Locate the cell with the specified text and output its [X, Y] center coordinate. 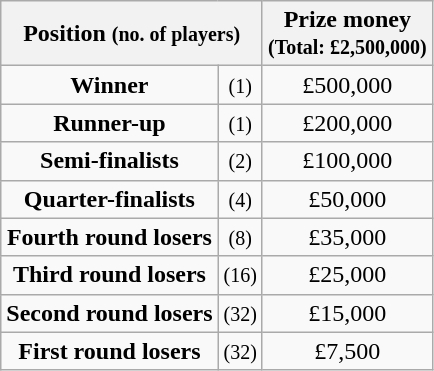
£7,500 [347, 351]
Position (no. of players) [132, 34]
£100,000 [347, 161]
(4) [240, 199]
Second round losers [110, 313]
Runner-up [110, 123]
Semi-finalists [110, 161]
£500,000 [347, 85]
(8) [240, 237]
£200,000 [347, 123]
£50,000 [347, 199]
(16) [240, 275]
(2) [240, 161]
First round losers [110, 351]
Fourth round losers [110, 237]
£15,000 [347, 313]
Third round losers [110, 275]
Winner [110, 85]
£25,000 [347, 275]
Prize money(Total: £2,500,000) [347, 34]
Quarter-finalists [110, 199]
£35,000 [347, 237]
